For the text-containing cell, return its midpoint in (X, Y) coordinate format. 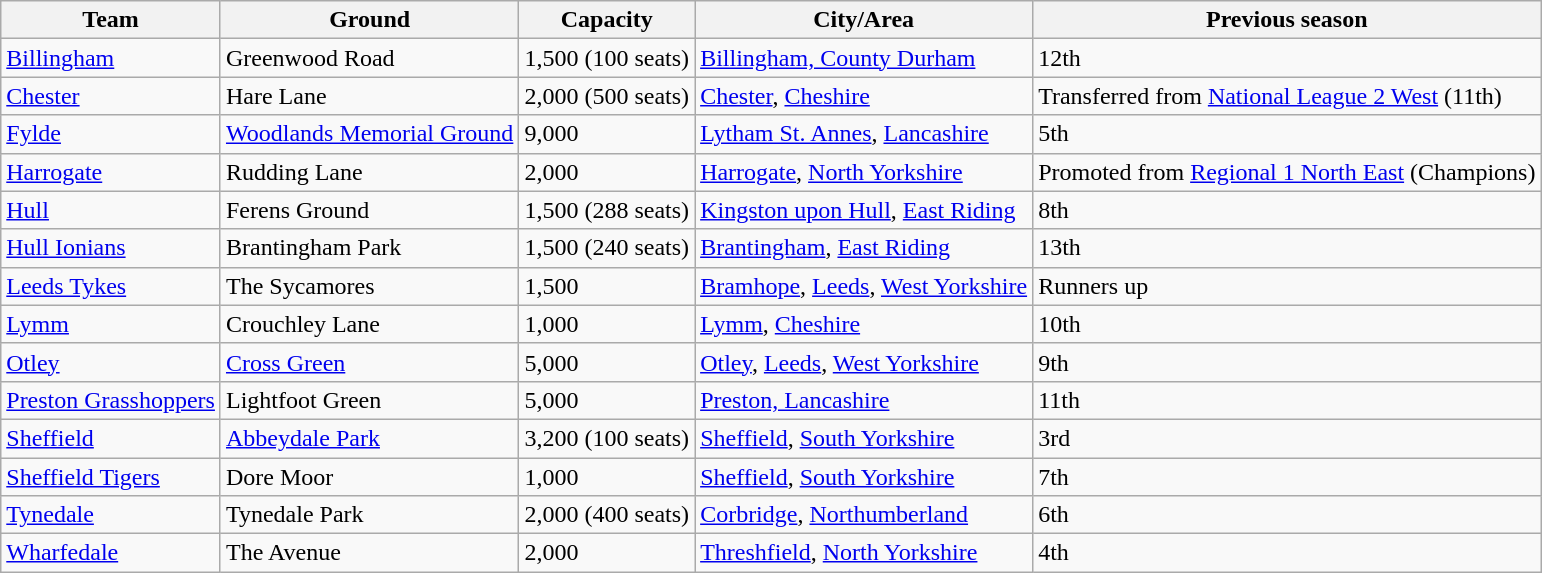
Rudding Lane (369, 172)
Otley (111, 362)
Greenwood Road (369, 58)
Ground (369, 20)
3,200 (100 seats) (607, 438)
Dore Moor (369, 477)
1,500 (100 seats) (607, 58)
Billingham, County Durham (864, 58)
Woodlands Memorial Ground (369, 134)
13th (1287, 248)
11th (1287, 400)
Harrogate (111, 172)
Wharfedale (111, 553)
Hull Ionians (111, 248)
8th (1287, 210)
9th (1287, 362)
2,000 (500 seats) (607, 96)
10th (1287, 324)
5th (1287, 134)
Sheffield Tigers (111, 477)
Chester, Cheshire (864, 96)
Chester (111, 96)
Harrogate, North Yorkshire (864, 172)
Brantingham Park (369, 248)
Bramhope, Leeds, West Yorkshire (864, 286)
1,500 (240 seats) (607, 248)
Brantingham, East Riding (864, 248)
Runners up (1287, 286)
Lytham St. Annes, Lancashire (864, 134)
Cross Green (369, 362)
Team (111, 20)
Otley, Leeds, West Yorkshire (864, 362)
Capacity (607, 20)
Tynedale (111, 515)
The Sycamores (369, 286)
Tynedale Park (369, 515)
12th (1287, 58)
Lymm (111, 324)
Previous season (1287, 20)
Preston Grasshoppers (111, 400)
The Avenue (369, 553)
City/Area (864, 20)
2,000 (400 seats) (607, 515)
Abbeydale Park (369, 438)
Hull (111, 210)
1,500 (288 seats) (607, 210)
3rd (1287, 438)
Lymm, Cheshire (864, 324)
Billingham (111, 58)
Promoted from Regional 1 North East (Champions) (1287, 172)
Hare Lane (369, 96)
7th (1287, 477)
6th (1287, 515)
Fylde (111, 134)
Transferred from National League 2 West (11th) (1287, 96)
9,000 (607, 134)
Leeds Tykes (111, 286)
Lightfoot Green (369, 400)
Sheffield (111, 438)
Threshfield, North Yorkshire (864, 553)
Crouchley Lane (369, 324)
Preston, Lancashire (864, 400)
1,500 (607, 286)
Corbridge, Northumberland (864, 515)
Ferens Ground (369, 210)
Kingston upon Hull, East Riding (864, 210)
4th (1287, 553)
